From the cell containing the given text, extract its center point as (x, y) coordinate. 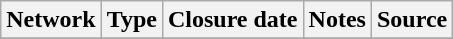
Notes (337, 20)
Network (51, 20)
Closure date (232, 20)
Source (412, 20)
Type (132, 20)
